Detect which cell encompasses the target text, then output its (x, y) center coordinate. 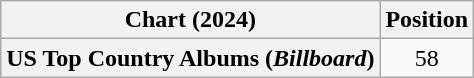
Chart (2024) (190, 20)
Position (427, 20)
US Top Country Albums (Billboard) (190, 58)
58 (427, 58)
